Detect which cell encompasses the target text, then output its (x, y) center coordinate. 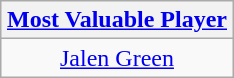
Most Valuable Player (116, 20)
Jalen Green (116, 58)
